Find where the given text appears and provide that cell's center as (X, Y) coordinate. 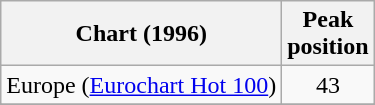
Europe (Eurochart Hot 100) (142, 85)
Peakposition (328, 34)
43 (328, 85)
Chart (1996) (142, 34)
